Extract the (x, y) coordinate from the center of the cell holding the provided text.  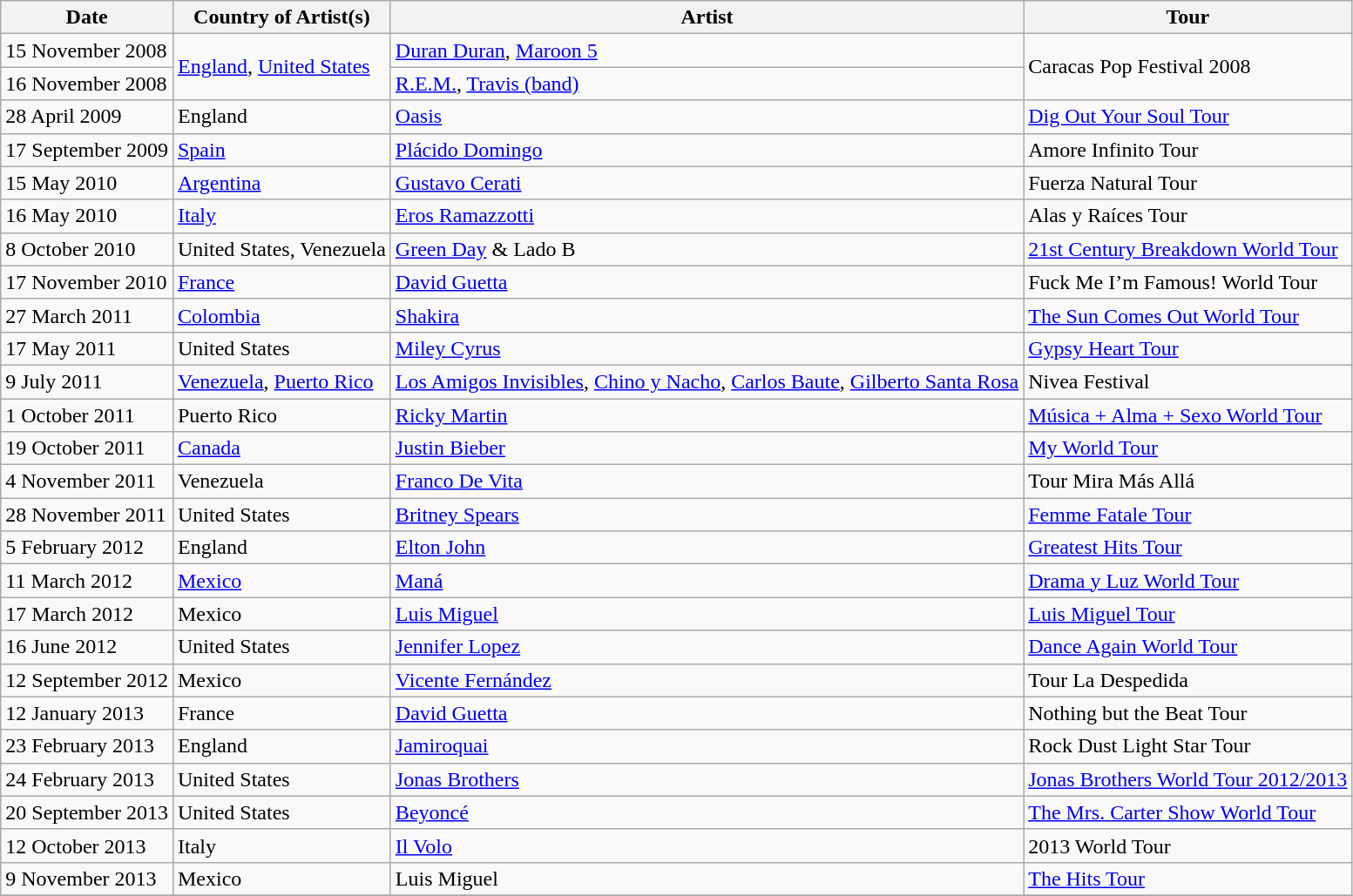
11 March 2012 (87, 581)
Shakira (707, 315)
Franco De Vita (707, 482)
Argentina (281, 183)
Femme Fatale Tour (1188, 515)
Rock Dust Light Star Tour (1188, 746)
Canada (281, 448)
12 September 2012 (87, 680)
Tour Mira Más Allá (1188, 482)
12 October 2013 (87, 845)
The Mrs. Carter Show World Tour (1188, 812)
Dig Out Your Soul Tour (1188, 117)
Oasis (707, 117)
15 November 2008 (87, 51)
Plácido Domingo (707, 150)
Colombia (281, 315)
Country of Artist(s) (281, 17)
Il Volo (707, 845)
8 October 2010 (87, 249)
Greatest Hits Tour (1188, 548)
9 July 2011 (87, 381)
17 September 2009 (87, 150)
Justin Bieber (707, 448)
Miley Cyrus (707, 348)
1 October 2011 (87, 415)
England, United States (281, 67)
Fuck Me I’m Famous! World Tour (1188, 282)
Amore Infinito Tour (1188, 150)
5 February 2012 (87, 548)
12 January 2013 (87, 713)
Dance Again World Tour (1188, 647)
Nothing but the Beat Tour (1188, 713)
Gustavo Cerati (707, 183)
16 November 2008 (87, 84)
Duran Duran, Maroon 5 (707, 51)
R.E.M., Travis (band) (707, 84)
16 June 2012 (87, 647)
Jonas Brothers World Tour 2012/2013 (1188, 779)
15 May 2010 (87, 183)
17 November 2010 (87, 282)
Gypsy Heart Tour (1188, 348)
Tour (1188, 17)
20 September 2013 (87, 812)
Venezuela (281, 482)
Elton John (707, 548)
The Hits Tour (1188, 879)
28 November 2011 (87, 515)
Vicente Fernández (707, 680)
9 November 2013 (87, 879)
United States, Venezuela (281, 249)
Luis Miguel Tour (1188, 614)
Beyoncé (707, 812)
Alas y Raíces Tour (1188, 216)
4 November 2011 (87, 482)
Venezuela, Puerto Rico (281, 381)
The Sun Comes Out World Tour (1188, 315)
Caracas Pop Festival 2008 (1188, 67)
Jonas Brothers (707, 779)
16 May 2010 (87, 216)
Los Amigos Invisibles, Chino y Nacho, Carlos Baute, Gilberto Santa Rosa (707, 381)
My World Tour (1188, 448)
24 February 2013 (87, 779)
Britney Spears (707, 515)
28 April 2009 (87, 117)
Drama y Luz World Tour (1188, 581)
Música + Alma + Sexo World Tour (1188, 415)
19 October 2011 (87, 448)
23 February 2013 (87, 746)
Spain (281, 150)
Maná (707, 581)
Puerto Rico (281, 415)
Tour La Despedida (1188, 680)
Jennifer Lopez (707, 647)
2013 World Tour (1188, 845)
Ricky Martin (707, 415)
Green Day & Lado B (707, 249)
17 May 2011 (87, 348)
Nivea Festival (1188, 381)
Artist (707, 17)
27 March 2011 (87, 315)
17 March 2012 (87, 614)
Eros Ramazzotti (707, 216)
Jamiroquai (707, 746)
Fuerza Natural Tour (1188, 183)
Date (87, 17)
21st Century Breakdown World Tour (1188, 249)
